Extract the (x, y) coordinate from the center of the cell holding the provided text.  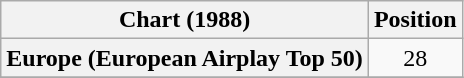
Position (415, 20)
Chart (1988) (185, 20)
28 (415, 58)
Europe (European Airplay Top 50) (185, 58)
